Detect which cell encompasses the target text, then output its (x, y) center coordinate. 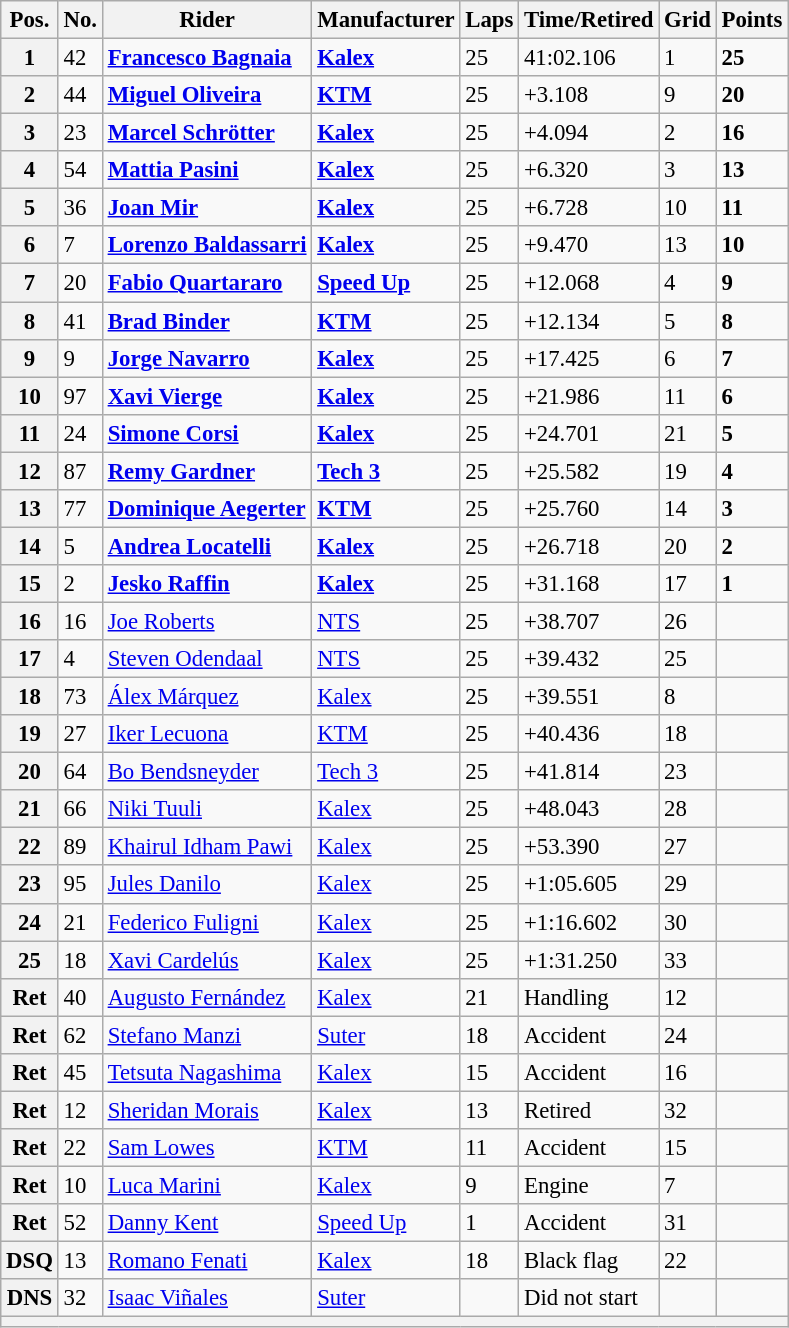
+1:31.250 (589, 960)
Khairul Idham Pawi (207, 847)
Rider (207, 20)
Handling (589, 997)
Remy Gardner (207, 471)
Joan Mir (207, 208)
Andrea Locatelli (207, 546)
89 (80, 847)
Did not start (589, 1298)
Mattia Pasini (207, 170)
Jorge Navarro (207, 358)
+9.470 (589, 245)
52 (80, 1223)
97 (80, 396)
Pos. (30, 20)
95 (80, 885)
Jesko Raffin (207, 584)
Álex Márquez (207, 697)
Black flag (589, 1261)
Iker Lecuona (207, 734)
29 (688, 885)
Engine (589, 1185)
+26.718 (589, 546)
+6.320 (589, 170)
44 (80, 95)
+12.068 (589, 283)
+4.094 (589, 133)
+6.728 (589, 208)
Sam Lowes (207, 1148)
+39.551 (589, 697)
Miguel Oliveira (207, 95)
66 (80, 809)
28 (688, 809)
Grid (688, 20)
Lorenzo Baldassarri (207, 245)
Xavi Cardelús (207, 960)
Federico Fuligni (207, 922)
DNS (30, 1298)
Isaac Viñales (207, 1298)
Niki Tuuli (207, 809)
Time/Retired (589, 20)
Tetsuta Nagashima (207, 1073)
No. (80, 20)
Brad Binder (207, 321)
45 (80, 1073)
36 (80, 208)
87 (80, 471)
Stefano Manzi (207, 1035)
Sheridan Morais (207, 1110)
Danny Kent (207, 1223)
+53.390 (589, 847)
DSQ (30, 1261)
+12.134 (589, 321)
+39.432 (589, 659)
+25.582 (589, 471)
Dominique Aegerter (207, 509)
+24.701 (589, 433)
Xavi Vierge (207, 396)
+1:16.602 (589, 922)
41 (80, 321)
Francesco Bagnaia (207, 58)
+17.425 (589, 358)
Retired (589, 1110)
Manufacturer (386, 20)
Luca Marini (207, 1185)
73 (80, 697)
30 (688, 922)
Jules Danilo (207, 885)
Simone Corsi (207, 433)
+25.760 (589, 509)
26 (688, 621)
40 (80, 997)
41:02.106 (589, 58)
62 (80, 1035)
Romano Fenati (207, 1261)
+41.814 (589, 772)
Bo Bendsneyder (207, 772)
64 (80, 772)
42 (80, 58)
Laps (490, 20)
Fabio Quartararo (207, 283)
+21.986 (589, 396)
54 (80, 170)
33 (688, 960)
+31.168 (589, 584)
+38.707 (589, 621)
Points (752, 20)
Marcel Schrötter (207, 133)
+40.436 (589, 734)
Augusto Fernández (207, 997)
+48.043 (589, 809)
77 (80, 509)
Steven Odendaal (207, 659)
+1:05.605 (589, 885)
31 (688, 1223)
+3.108 (589, 95)
Joe Roberts (207, 621)
